Detect which cell encompasses the target text, then output its (x, y) center coordinate. 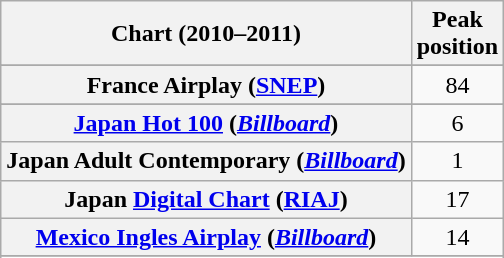
1 (457, 161)
Mexico Ingles Airplay (Billboard) (206, 237)
Japan Adult Contemporary (Billboard) (206, 161)
Peakposition (457, 34)
Chart (2010–2011) (206, 34)
14 (457, 237)
France Airplay (SNEP) (206, 85)
Japan Digital Chart (RIAJ) (206, 199)
6 (457, 123)
84 (457, 85)
17 (457, 199)
Japan Hot 100 (Billboard) (206, 123)
